Determine the [X, Y] coordinate at the center of the cell enclosing the given text.  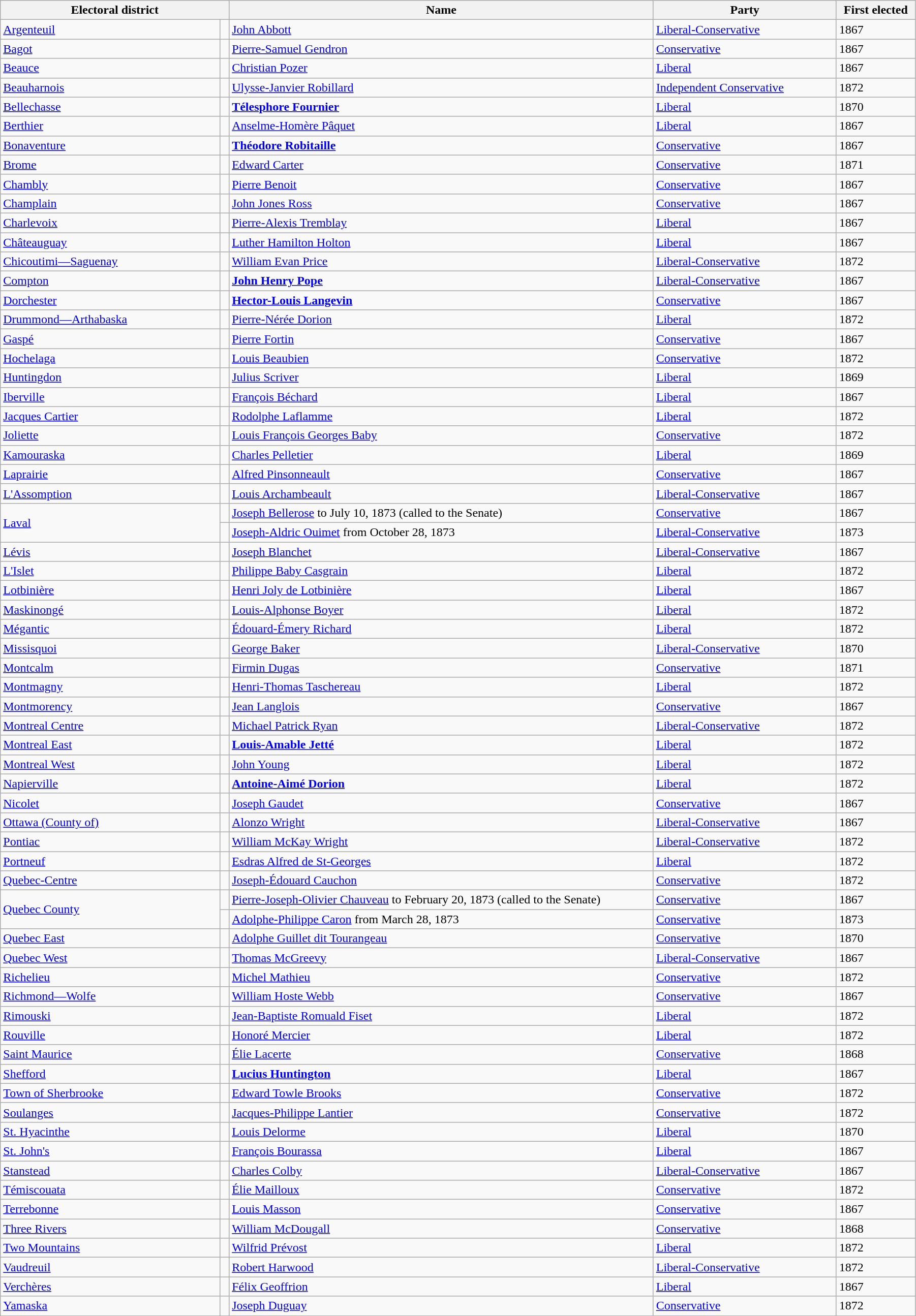
Name [441, 10]
Joliette [110, 435]
Ottawa (County of) [110, 822]
Yamaska [110, 1306]
Christian Pozer [441, 68]
Dorchester [110, 300]
St. Hyacinthe [110, 1132]
Pierre-Samuel Gendron [441, 49]
Henri Joly de Lotbinière [441, 590]
William Evan Price [441, 262]
Théodore Robitaille [441, 145]
Beauharnois [110, 87]
Mégantic [110, 629]
Jacques Cartier [110, 416]
St. John's [110, 1151]
Chicoutimi—Saguenay [110, 262]
Soulanges [110, 1112]
Louis François Georges Baby [441, 435]
Terrebonne [110, 1209]
Napierville [110, 784]
Gaspé [110, 339]
Michel Mathieu [441, 977]
Luther Hamilton Holton [441, 242]
François Béchard [441, 397]
Drummond—Arthabaska [110, 320]
Vaudreuil [110, 1267]
Antoine-Aimé Dorion [441, 784]
Alfred Pinsonneault [441, 474]
Two Mountains [110, 1248]
Wilfrid Prévost [441, 1248]
Quebec West [110, 958]
Iberville [110, 397]
Louis Archambeault [441, 493]
Joseph Bellerose to July 10, 1873 (called to the Senate) [441, 513]
First elected [875, 10]
Beauce [110, 68]
Pierre Fortin [441, 339]
Pierre-Alexis Tremblay [441, 223]
Montmagny [110, 687]
Louis Beaubien [441, 358]
Félix Geoffrion [441, 1287]
Esdras Alfred de St-Georges [441, 861]
Honoré Mercier [441, 1035]
Julius Scriver [441, 378]
Jacques-Philippe Lantier [441, 1112]
Rouville [110, 1035]
Richelieu [110, 977]
Élie Mailloux [441, 1190]
Pierre-Joseph-Olivier Chauveau to February 20, 1873 (called to the Senate) [441, 900]
Hochelaga [110, 358]
Montmorency [110, 706]
Châteauguay [110, 242]
Montcalm [110, 668]
Jean Langlois [441, 706]
Firmin Dugas [441, 668]
Portneuf [110, 861]
Adolphe Guillet dit Tourangeau [441, 938]
Quebec-Centre [110, 881]
Joseph Gaudet [441, 803]
Chambly [110, 184]
Charles Pelletier [441, 455]
Brome [110, 165]
Henri-Thomas Taschereau [441, 687]
Hector-Louis Langevin [441, 300]
Lucius Huntington [441, 1074]
Berthier [110, 126]
Electoral district [115, 10]
Robert Harwood [441, 1267]
Joseph Duguay [441, 1306]
George Baker [441, 648]
Quebec County [110, 910]
Stanstead [110, 1170]
Laval [110, 522]
William Hoste Webb [441, 996]
Montreal East [110, 745]
Bagot [110, 49]
Saint Maurice [110, 1054]
Télesphore Fournier [441, 107]
Independent Conservative [745, 87]
Missisquoi [110, 648]
L'Islet [110, 571]
Laprairie [110, 474]
Bonaventure [110, 145]
Joseph-Édouard Cauchon [441, 881]
Philippe Baby Casgrain [441, 571]
William McKay Wright [441, 841]
Edward Towle Brooks [441, 1093]
Huntingdon [110, 378]
Élie Lacerte [441, 1054]
Adolphe-Philippe Caron from March 28, 1873 [441, 919]
John Jones Ross [441, 203]
L'Assomption [110, 493]
Michael Patrick Ryan [441, 726]
Verchères [110, 1287]
Charlevoix [110, 223]
Louis-Alphonse Boyer [441, 610]
Louis Masson [441, 1209]
Town of Sherbrooke [110, 1093]
Témiscouata [110, 1190]
Champlain [110, 203]
Pontiac [110, 841]
Charles Colby [441, 1170]
Argenteuil [110, 29]
Louis Delorme [441, 1132]
Shefford [110, 1074]
Thomas McGreevy [441, 958]
John Abbott [441, 29]
Edward Carter [441, 165]
Louis-Amable Jetté [441, 745]
John Henry Pope [441, 281]
Lotbinière [110, 590]
Alonzo Wright [441, 822]
Richmond—Wolfe [110, 996]
Pierre Benoit [441, 184]
Rodolphe Laflamme [441, 416]
Nicolet [110, 803]
Montreal Centre [110, 726]
Maskinongé [110, 610]
François Bourassa [441, 1151]
Quebec East [110, 938]
Édouard-Émery Richard [441, 629]
Compton [110, 281]
Bellechasse [110, 107]
Pierre-Nérée Dorion [441, 320]
Jean-Baptiste Romuald Fiset [441, 1016]
Party [745, 10]
Three Rivers [110, 1229]
William McDougall [441, 1229]
John Young [441, 764]
Montreal West [110, 764]
Joseph-Aldric Ouimet from October 28, 1873 [441, 532]
Ulysse-Janvier Robillard [441, 87]
Joseph Blanchet [441, 551]
Lévis [110, 551]
Kamouraska [110, 455]
Anselme-Homère Pâquet [441, 126]
Rimouski [110, 1016]
